Detect which cell encompasses the target text, then output its (x, y) center coordinate. 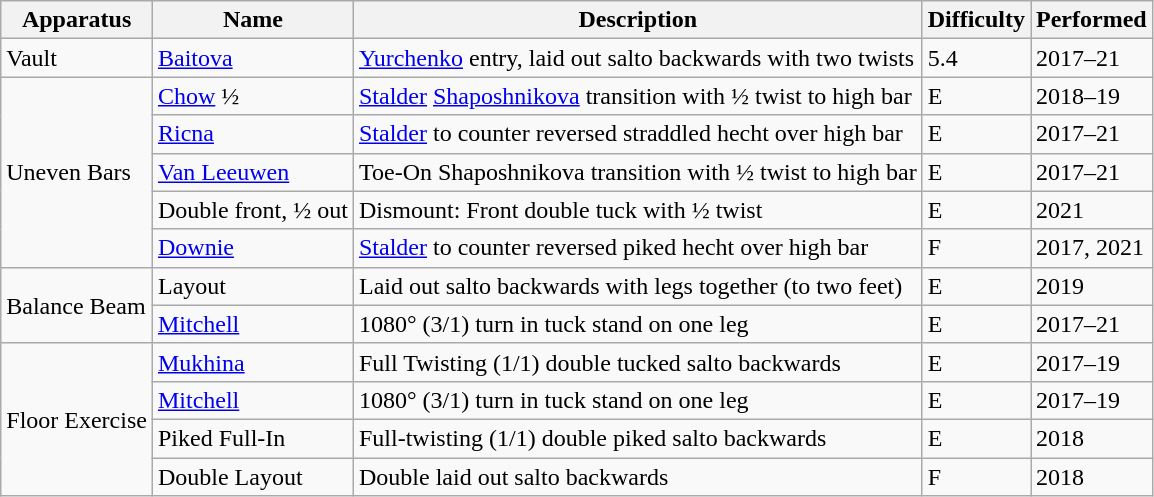
Vault (77, 58)
Floor Exercise (77, 419)
Name (252, 20)
Dismount: Front double tuck with ½ twist (638, 210)
Yurchenko entry, laid out salto backwards with two twists (638, 58)
Double laid out salto backwards (638, 477)
2021 (1092, 210)
2019 (1092, 286)
2017, 2021 (1092, 248)
2018–19 (1092, 96)
Ricna (252, 134)
Balance Beam (77, 305)
Full-twisting (1/1) double piked salto backwards (638, 438)
Piked Full-In (252, 438)
Baitova (252, 58)
Difficulty (976, 20)
Description (638, 20)
Full Twisting (1/1) double tucked salto backwards (638, 362)
Stalder to counter reversed straddled hecht over high bar (638, 134)
Apparatus (77, 20)
Van Leeuwen (252, 172)
Toe-On Shaposhnikova transition with ½ twist to high bar (638, 172)
Performed (1092, 20)
Chow ½ (252, 96)
Uneven Bars (77, 172)
5.4 (976, 58)
Layout (252, 286)
Double Layout (252, 477)
Stalder to counter reversed piked hecht over high bar (638, 248)
Downie (252, 248)
Double front, ½ out (252, 210)
Stalder Shaposhnikova transition with ½ twist to high bar (638, 96)
Mukhina (252, 362)
Laid out salto backwards with legs together (to two feet) (638, 286)
